Detect which cell encompasses the target text, then output its (x, y) center coordinate. 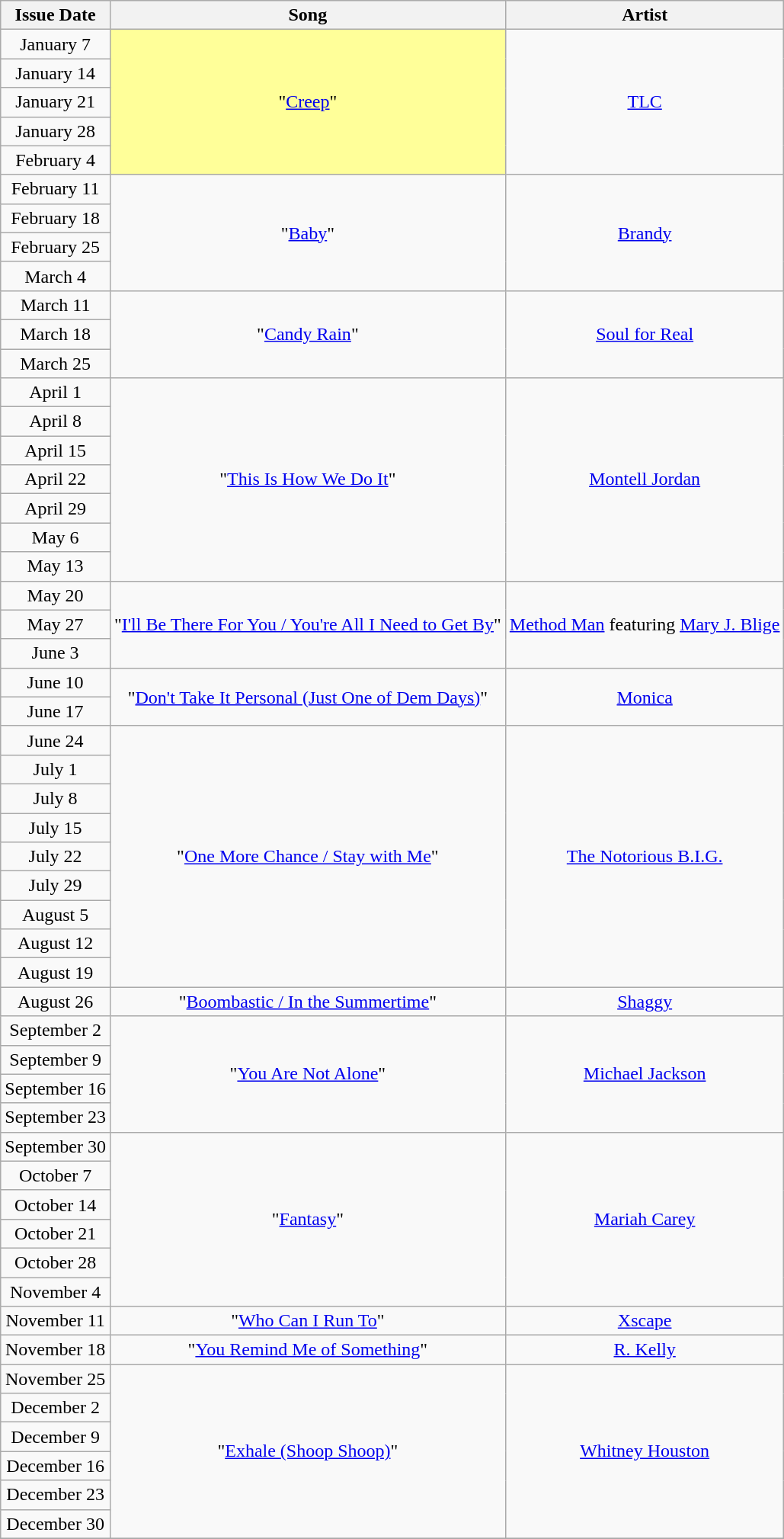
February 4 (56, 160)
Issue Date (56, 15)
Artist (645, 15)
July 1 (56, 769)
January 21 (56, 102)
June 10 (56, 682)
July 22 (56, 857)
Mariah Carey (645, 1219)
The Notorious B.I.G. (645, 857)
July 15 (56, 827)
April 8 (56, 422)
August 12 (56, 944)
R. Kelly (645, 1350)
September 30 (56, 1146)
August 26 (56, 1002)
March 18 (56, 334)
September 9 (56, 1060)
July 29 (56, 886)
February 25 (56, 247)
December 9 (56, 1437)
August 19 (56, 973)
"Exhale (Shoop Shoop)" (308, 1451)
"Boombastic / In the Summertime" (308, 1002)
"Who Can I Run To" (308, 1321)
March 4 (56, 276)
November 18 (56, 1350)
"Candy Rain" (308, 334)
August 5 (56, 915)
October 21 (56, 1233)
September 2 (56, 1031)
Whitney Houston (645, 1451)
October 14 (56, 1204)
"Creep" (308, 102)
"You Are Not Alone" (308, 1074)
December 23 (56, 1495)
June 17 (56, 711)
Shaggy (645, 1002)
Michael Jackson (645, 1074)
"I'll Be There For You / You're All I Need to Get By" (308, 624)
"You Remind Me of Something" (308, 1350)
November 25 (56, 1379)
December 16 (56, 1466)
"Fantasy" (308, 1219)
Xscape (645, 1321)
May 13 (56, 566)
April 1 (56, 393)
Song (308, 15)
"One More Chance / Stay with Me" (308, 857)
Montell Jordan (645, 479)
Brandy (645, 232)
May 27 (56, 624)
TLC (645, 102)
November 4 (56, 1292)
January 28 (56, 131)
Monica (645, 697)
"Baby" (308, 232)
December 2 (56, 1408)
February 18 (56, 218)
February 11 (56, 189)
"Don't Take It Personal (Just One of Dem Days)" (308, 697)
April 22 (56, 479)
April 29 (56, 508)
Method Man featuring Mary J. Blige (645, 624)
September 23 (56, 1117)
March 11 (56, 305)
July 8 (56, 798)
May 20 (56, 595)
June 24 (56, 740)
June 3 (56, 653)
November 11 (56, 1321)
December 30 (56, 1524)
"This Is How We Do It" (308, 479)
March 25 (56, 364)
October 28 (56, 1262)
Soul for Real (645, 334)
September 16 (56, 1089)
January 14 (56, 73)
January 7 (56, 44)
October 7 (56, 1175)
April 15 (56, 450)
May 6 (56, 537)
